Find where the given text appears and provide that cell's center as [x, y] coordinate. 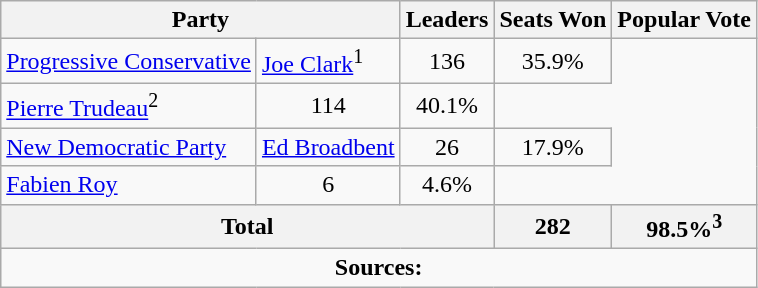
Pierre Trudeau2 [129, 106]
6 [328, 185]
136 [447, 62]
Total [248, 226]
98.5%3 [684, 226]
Progressive Conservative [129, 62]
35.9% [553, 62]
26 [447, 147]
Party [200, 20]
Fabien Roy [129, 185]
Seats Won [553, 20]
Leaders [447, 20]
Joe Clark1 [328, 62]
Ed Broadbent [328, 147]
Sources: [379, 268]
114 [328, 106]
4.6% [447, 185]
New Democratic Party [129, 147]
40.1% [447, 106]
17.9% [553, 147]
282 [553, 226]
Popular Vote [684, 20]
